Identify which cell holds the provided text, then report its (X, Y) central coordinate. 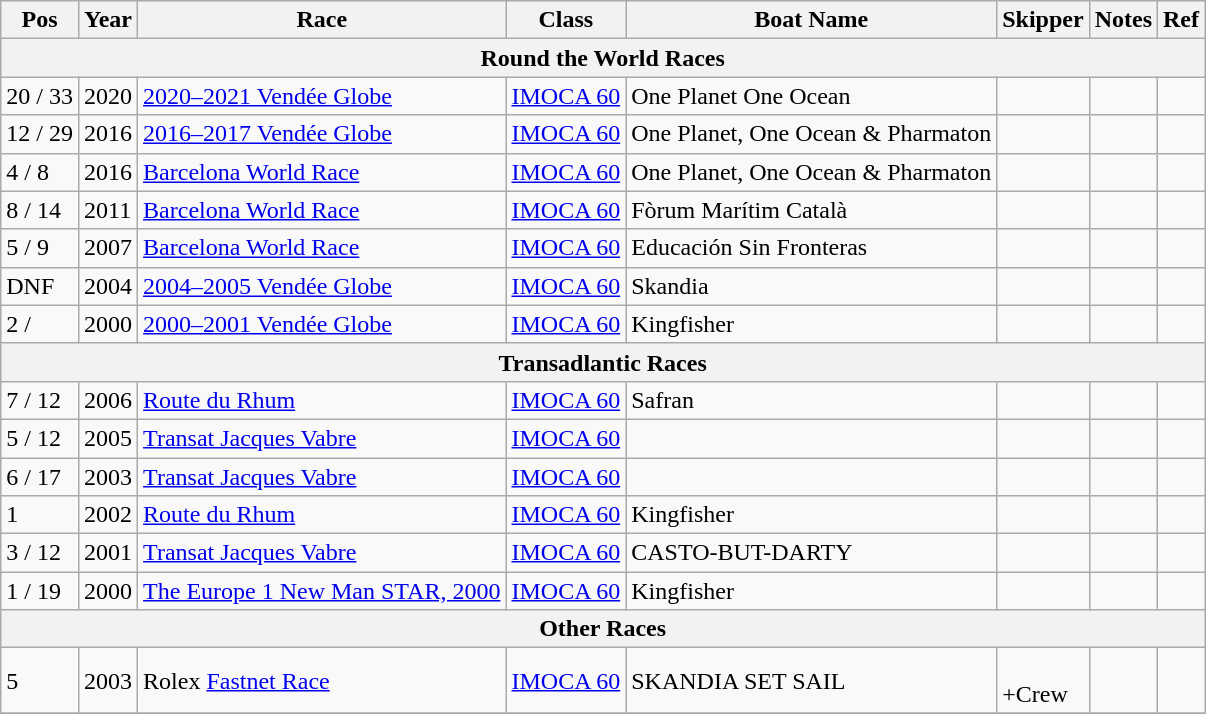
2016–2017 Vendée Globe (322, 134)
Ref (1182, 20)
DNF (40, 286)
2 / (40, 324)
5 / 12 (40, 438)
Pos (40, 20)
Safran (812, 400)
5 / 9 (40, 248)
Educación Sin Fronteras (812, 248)
7 / 12 (40, 400)
2005 (108, 438)
Other Races (603, 629)
Skandia (812, 286)
Rolex Fastnet Race (322, 680)
2020 (108, 96)
Race (322, 20)
The Europe 1 New Man STAR, 2000 (322, 591)
+Crew (1043, 680)
1 / 19 (40, 591)
2004–2005 Vendée Globe (322, 286)
2007 (108, 248)
4 / 8 (40, 172)
12 / 29 (40, 134)
One Planet One Ocean (812, 96)
Skipper (1043, 20)
1 (40, 515)
2011 (108, 210)
Notes (1123, 20)
3 / 12 (40, 553)
Fòrum Marítim Català (812, 210)
8 / 14 (40, 210)
Boat Name (812, 20)
Class (566, 20)
6 / 17 (40, 477)
2004 (108, 286)
Round the World Races (603, 58)
Transadlantic Races (603, 362)
CASTO-BUT-DARTY (812, 553)
5 (40, 680)
20 / 33 (40, 96)
2000–2001 Vendée Globe (322, 324)
Year (108, 20)
2006 (108, 400)
2001 (108, 553)
SKANDIA SET SAIL (812, 680)
2020–2021 Vendée Globe (322, 96)
2002 (108, 515)
